Pinpoint the cell where the given text exists, returning its (X, Y) midpoint coordinate. 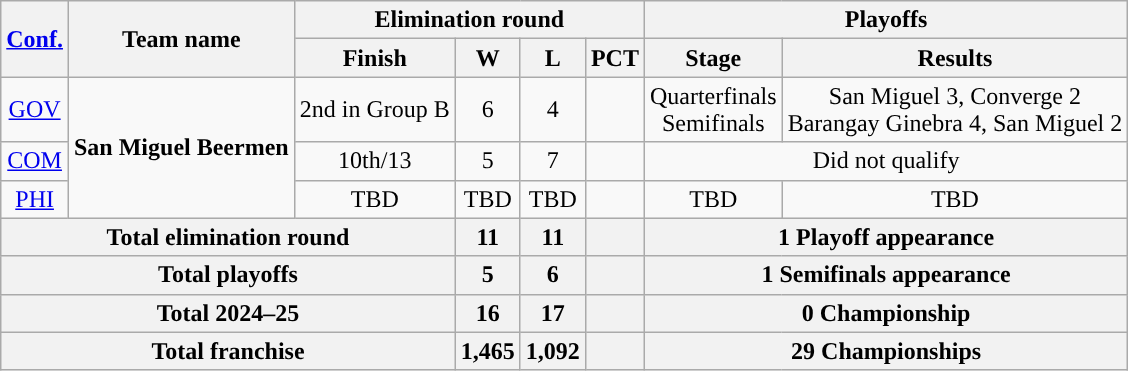
17 (552, 313)
29 Championships (886, 351)
San Miguel 3, Converge 2Barangay Ginebra 4, San Miguel 2 (955, 110)
Results (955, 58)
Total playoffs (228, 275)
Stage (713, 58)
Did not qualify (886, 161)
L (552, 58)
1 Semifinals appearance (886, 275)
San Miguel Beermen (181, 148)
QuarterfinalsSemifinals (713, 110)
Playoffs (886, 20)
Finish (374, 58)
Team name (181, 39)
0 Championship (886, 313)
4 (552, 110)
COM (35, 161)
Total elimination round (228, 237)
16 (488, 313)
PCT (614, 58)
GOV (35, 110)
W (488, 58)
7 (552, 161)
10th/13 (374, 161)
1 Playoff appearance (886, 237)
Conf. (35, 39)
1,092 (552, 351)
PHI (35, 199)
Elimination round (469, 20)
Total 2024–25 (228, 313)
Total franchise (228, 351)
1,465 (488, 351)
2nd in Group B (374, 110)
